Determine the [x, y] coordinate at the center of the cell enclosing the given text.  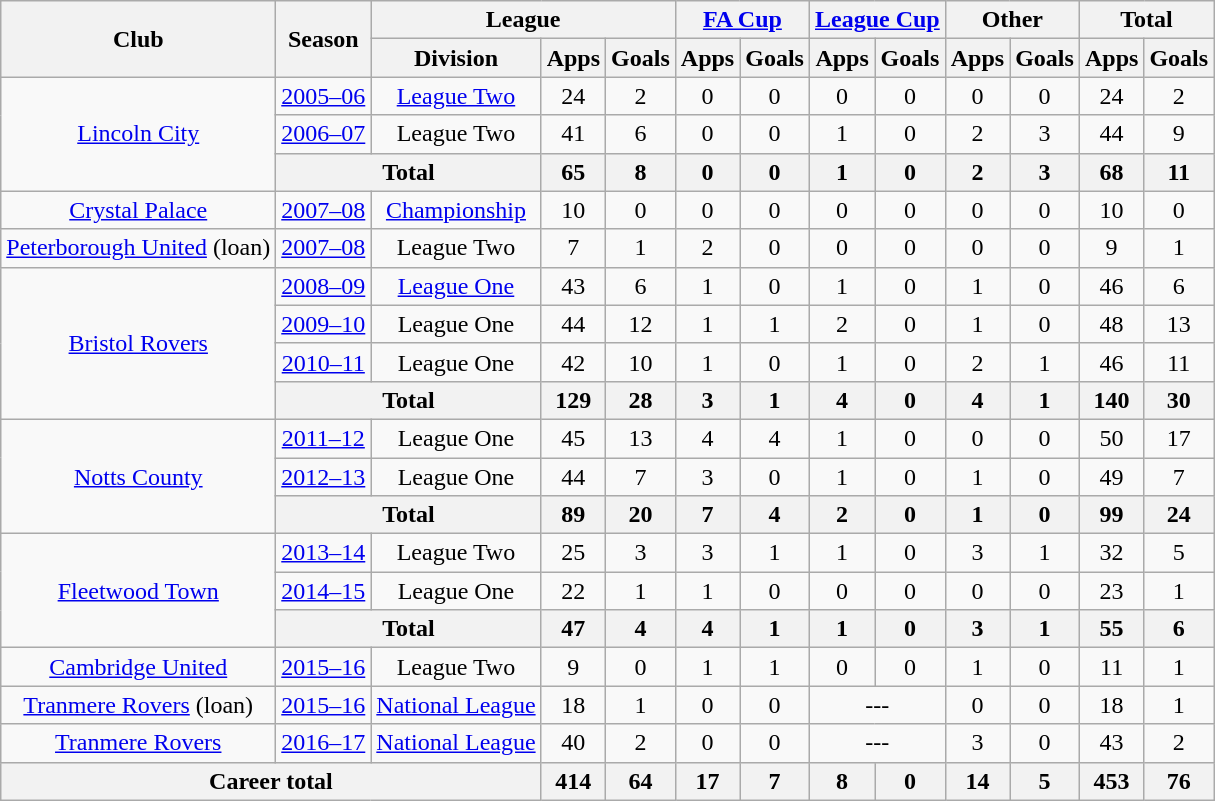
48 [1111, 324]
47 [573, 629]
Championship [456, 210]
Tranmere Rovers [138, 743]
49 [1111, 477]
2009–10 [324, 324]
89 [573, 515]
65 [573, 172]
Other [1012, 20]
2005–06 [324, 96]
68 [1111, 172]
140 [1111, 400]
Cambridge United [138, 667]
30 [1179, 400]
Club [138, 39]
20 [641, 515]
2012–13 [324, 477]
12 [641, 324]
32 [1111, 553]
64 [641, 781]
414 [573, 781]
2010–11 [324, 362]
99 [1111, 515]
2016–17 [324, 743]
2013–14 [324, 553]
Notts County [138, 476]
Career total [271, 781]
Crystal Palace [138, 210]
23 [1111, 591]
FA Cup [742, 20]
League [523, 20]
Bristol Rovers [138, 343]
22 [573, 591]
453 [1111, 781]
Division [456, 58]
50 [1111, 438]
55 [1111, 629]
2014–15 [324, 591]
45 [573, 438]
Lincoln City [138, 134]
2006–07 [324, 134]
14 [977, 781]
Peterborough United (loan) [138, 248]
Fleetwood Town [138, 591]
25 [573, 553]
41 [573, 134]
League Cup [877, 20]
40 [573, 743]
76 [1179, 781]
Season [324, 39]
2011–12 [324, 438]
2008–09 [324, 286]
42 [573, 362]
28 [641, 400]
129 [573, 400]
Tranmere Rovers (loan) [138, 705]
